Return the (x, y) coordinate for the center point of the cell that contains the specified text.  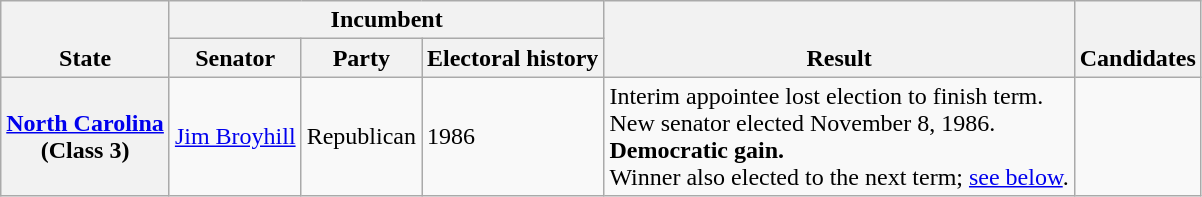
Jim Broyhill (235, 136)
State (86, 39)
Incumbent (386, 20)
Electoral history (513, 58)
Result (839, 39)
Party (361, 58)
Republican (361, 136)
Candidates (1138, 39)
Senator (235, 58)
Interim appointee lost election to finish term.New senator elected November 8, 1986.Democratic gain.Winner also elected to the next term; see below. (839, 136)
1986 (513, 136)
North Carolina(Class 3) (86, 136)
